Return [x, y] of the center of cell containing provided text 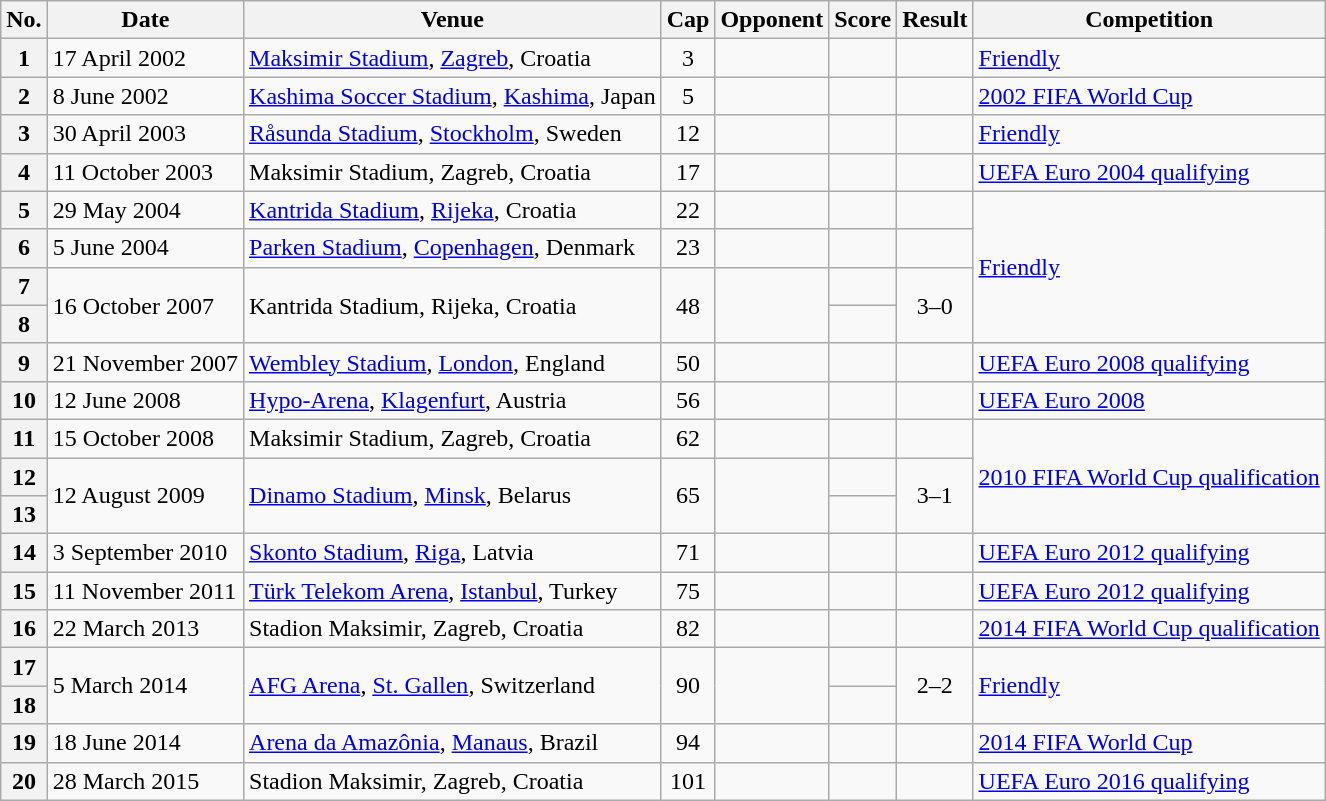
11 November 2011 [145, 591]
UEFA Euro 2016 qualifying [1149, 781]
14 [24, 553]
5 March 2014 [145, 686]
Wembley Stadium, London, England [453, 362]
23 [688, 248]
2–2 [935, 686]
8 June 2002 [145, 96]
2014 FIFA World Cup qualification [1149, 629]
2002 FIFA World Cup [1149, 96]
Venue [453, 20]
71 [688, 553]
2014 FIFA World Cup [1149, 743]
18 June 2014 [145, 743]
16 [24, 629]
20 [24, 781]
30 April 2003 [145, 134]
Dinamo Stadium, Minsk, Belarus [453, 496]
13 [24, 515]
Cap [688, 20]
90 [688, 686]
22 March 2013 [145, 629]
9 [24, 362]
82 [688, 629]
Hypo-Arena, Klagenfurt, Austria [453, 400]
1 [24, 58]
Score [863, 20]
10 [24, 400]
29 May 2004 [145, 210]
Result [935, 20]
8 [24, 324]
11 [24, 438]
3–1 [935, 496]
12 June 2008 [145, 400]
21 November 2007 [145, 362]
Råsunda Stadium, Stockholm, Sweden [453, 134]
2 [24, 96]
UEFA Euro 2008 [1149, 400]
94 [688, 743]
Kashima Soccer Stadium, Kashima, Japan [453, 96]
28 March 2015 [145, 781]
3 September 2010 [145, 553]
15 [24, 591]
5 June 2004 [145, 248]
17 April 2002 [145, 58]
Arena da Amazônia, Manaus, Brazil [453, 743]
22 [688, 210]
UEFA Euro 2004 qualifying [1149, 172]
12 August 2009 [145, 496]
UEFA Euro 2008 qualifying [1149, 362]
11 October 2003 [145, 172]
101 [688, 781]
19 [24, 743]
Skonto Stadium, Riga, Latvia [453, 553]
Date [145, 20]
4 [24, 172]
Competition [1149, 20]
No. [24, 20]
56 [688, 400]
16 October 2007 [145, 305]
3–0 [935, 305]
48 [688, 305]
50 [688, 362]
Parken Stadium, Copenhagen, Denmark [453, 248]
62 [688, 438]
Opponent [772, 20]
2010 FIFA World Cup qualification [1149, 476]
65 [688, 496]
75 [688, 591]
Türk Telekom Arena, Istanbul, Turkey [453, 591]
6 [24, 248]
7 [24, 286]
18 [24, 705]
15 October 2008 [145, 438]
AFG Arena, St. Gallen, Switzerland [453, 686]
